Identify which cell holds the provided text, then report its (x, y) central coordinate. 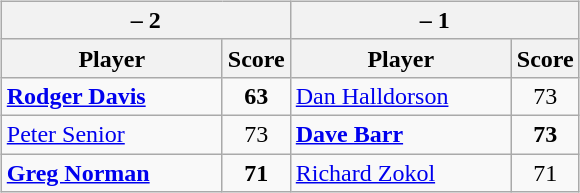
Rodger Davis (112, 96)
Greg Norman (112, 173)
– 1 (434, 20)
– 2 (146, 20)
63 (256, 96)
Richard Zokol (400, 173)
Peter Senior (112, 134)
Dave Barr (400, 134)
Dan Halldorson (400, 96)
